Return [x, y] of the center of cell containing provided text 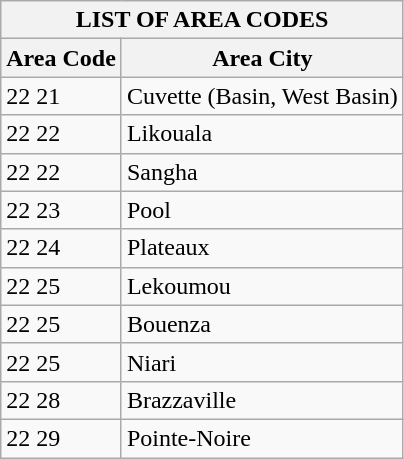
Area Code [62, 58]
22 24 [62, 248]
Pool [262, 210]
Plateaux [262, 248]
Bouenza [262, 324]
Niari [262, 362]
Cuvette (Basin, West Basin) [262, 96]
LIST OF AREA CODES [202, 20]
Sangha [262, 172]
22 21 [62, 96]
22 29 [62, 438]
Likouala [262, 134]
Brazzaville [262, 400]
Area City [262, 58]
Lekoumou [262, 286]
22 28 [62, 400]
Pointe-Noire [262, 438]
22 23 [62, 210]
